Output the (x, y) coordinate of the center of the cell containing the given text.  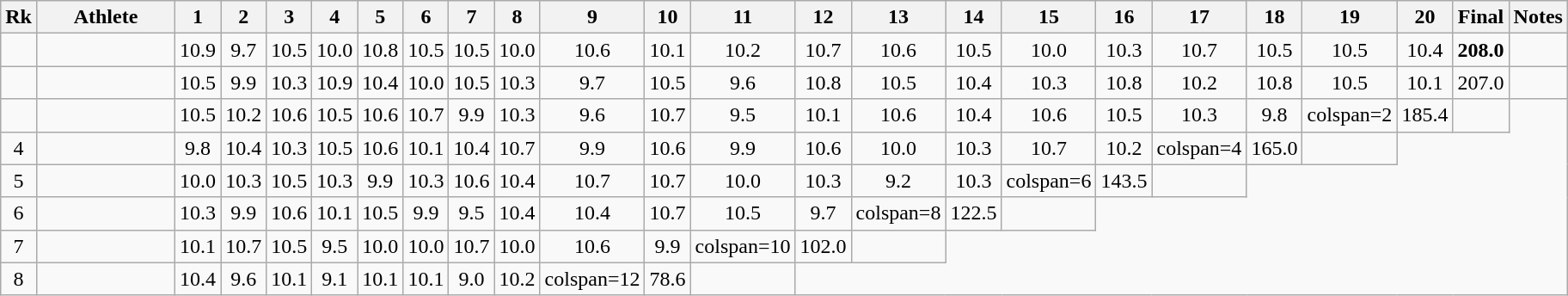
10 (667, 17)
9.1 (335, 279)
18 (1274, 17)
Rk (19, 17)
9.0 (471, 279)
165.0 (1274, 148)
colspan=10 (743, 246)
colspan=2 (1350, 115)
19 (1350, 17)
143.5 (1124, 181)
3 (289, 17)
colspan=12 (592, 279)
11 (743, 17)
102.0 (824, 246)
colspan=8 (898, 213)
16 (1124, 17)
1 (198, 17)
14 (973, 17)
185.4 (1425, 115)
2 (244, 17)
12 (824, 17)
13 (898, 17)
122.5 (973, 213)
Final (1480, 17)
Athlete (105, 17)
9 (592, 17)
Notes (1538, 17)
78.6 (667, 279)
15 (1049, 17)
colspan=4 (1199, 148)
9.2 (898, 181)
17 (1199, 17)
208.0 (1480, 50)
207.0 (1480, 83)
colspan=6 (1049, 181)
20 (1425, 17)
